Find where the given text appears and provide that cell's center as (x, y) coordinate. 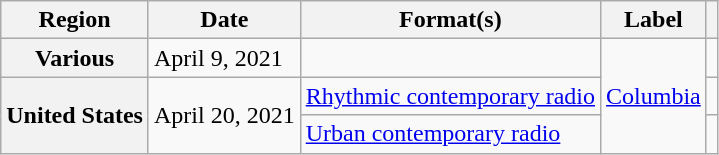
Urban contemporary radio (450, 134)
Region (75, 20)
Columbia (654, 96)
Format(s) (450, 20)
Various (75, 58)
Rhythmic contemporary radio (450, 96)
Label (654, 20)
United States (75, 115)
Date (224, 20)
April 20, 2021 (224, 115)
April 9, 2021 (224, 58)
